Return the (x, y) coordinate for the center point of the cell that contains the specified text.  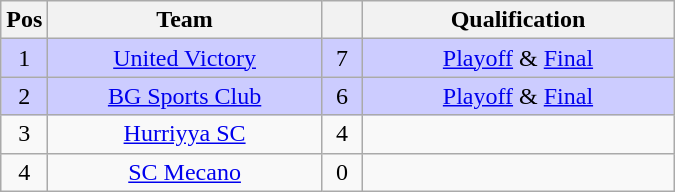
BG Sports Club (185, 96)
Pos (24, 20)
0 (342, 172)
3 (24, 134)
Team (185, 20)
1 (24, 58)
United Victory (185, 58)
Hurriyya SC (185, 134)
6 (342, 96)
Qualification (518, 20)
7 (342, 58)
2 (24, 96)
SC Mecano (185, 172)
